Locate the cell with the specified text and output its (X, Y) center coordinate. 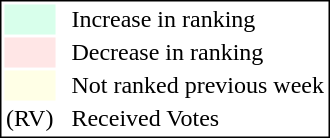
Increase in ranking (198, 19)
Decrease in ranking (198, 53)
Received Votes (198, 119)
(RV) (29, 119)
Not ranked previous week (198, 85)
